Return (x, y) of the center of cell containing provided text 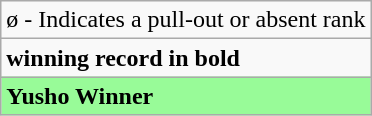
ø - Indicates a pull-out or absent rank (186, 20)
winning record in bold (186, 58)
Yusho Winner (186, 96)
